Extract the (X, Y) coordinate from the center of the cell holding the provided text.  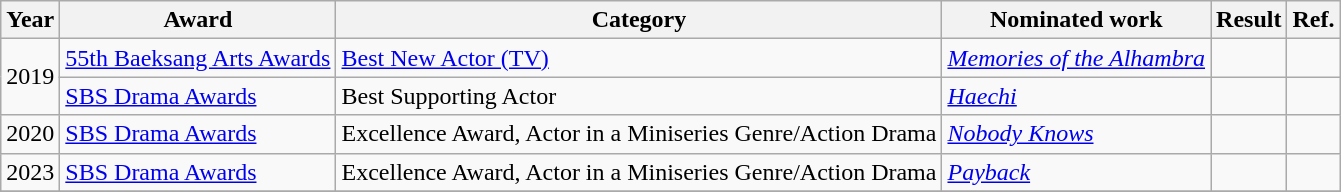
Nominated work (1076, 20)
55th Baeksang Arts Awards (198, 58)
Result (1249, 20)
2020 (30, 134)
Payback (1076, 172)
Award (198, 20)
Best Supporting Actor (639, 96)
Year (30, 20)
Memories of the Alhambra (1076, 58)
Best New Actor (TV) (639, 58)
2023 (30, 172)
2019 (30, 77)
Ref. (1314, 20)
Haechi (1076, 96)
Nobody Knows (1076, 134)
Category (639, 20)
